Return the (X, Y) coordinate for the center point of the cell that contains the specified text.  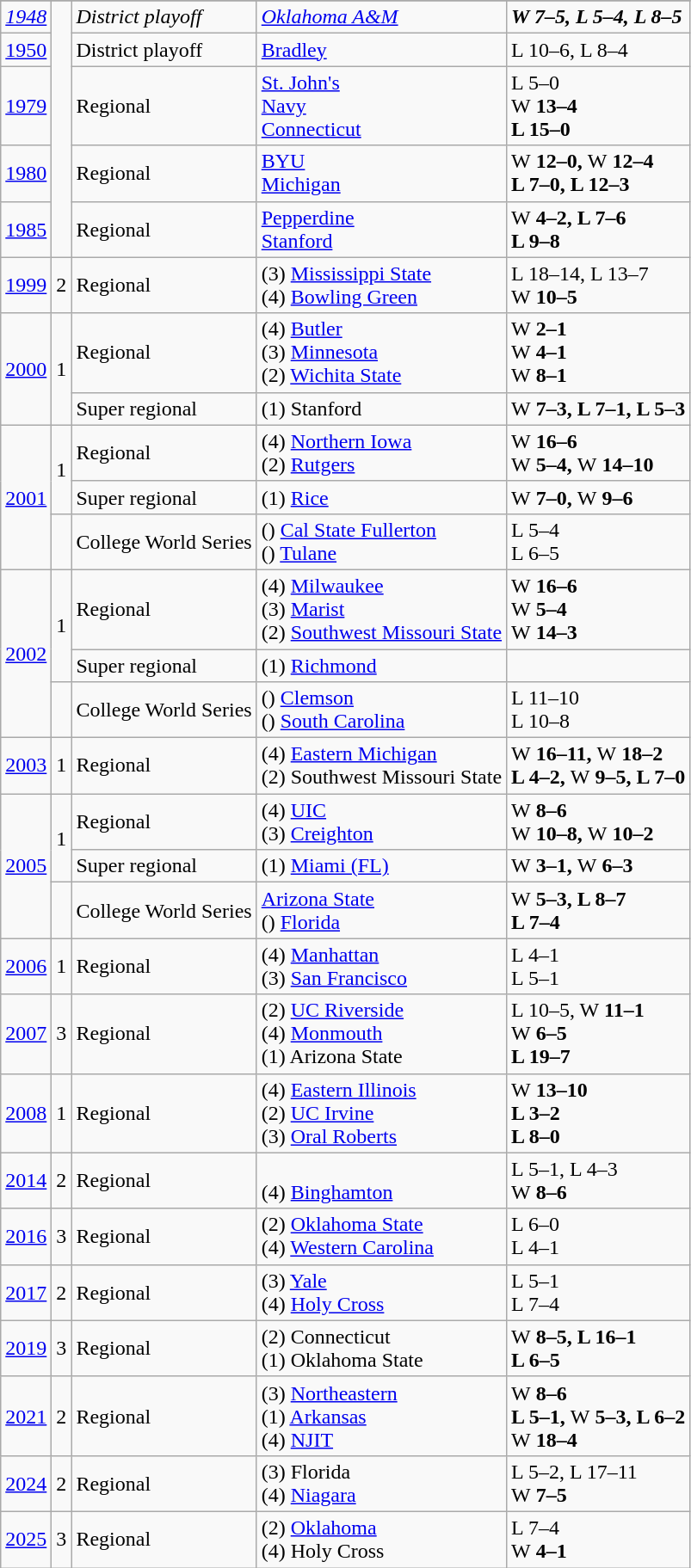
L 6–0 L 4–1 (599, 1237)
2001 (26, 497)
2016 (26, 1237)
W 7–5, L 5–4, L 8–5 (599, 17)
W 7–0, W 9–6 (599, 497)
W 5–3, L 8–7 L 7–4 (599, 910)
W 8–6 L 5–1, W 5–3, L 6–2 W 18–4 (599, 1416)
W 8–6 W 10–8, W 10–2 (599, 822)
2014 (26, 1180)
2017 (26, 1292)
(4) Butler (3) Minnesota (2) Wichita State (381, 353)
1979 (26, 106)
2003 (26, 766)
Arizona State () Florida (381, 910)
Oklahoma A&M (381, 17)
W 7–3, L 7–1, L 5–3 (599, 409)
W 2–1 W 4–1 W 8–1 (599, 353)
() Clemson () South Carolina (381, 710)
(1) Rice (381, 497)
(4) UIC (3) Creighton (381, 822)
() Cal State Fullerton () Tulane (381, 542)
W 16–6 W 5–4 W 14–3 (599, 609)
(4) Eastern Michigan (2) Southwest Missouri State (381, 766)
St. John's Navy Connecticut (381, 106)
W 16–11, W 18–2 L 4–2, W 9–5, L 7–0 (599, 766)
(1) Stanford (381, 409)
L 5–1 L 7–4 (599, 1292)
(3) Florida (4) Niagara (381, 1483)
2021 (26, 1416)
2024 (26, 1483)
2008 (26, 1113)
L 10–6, L 8–4 (599, 50)
(4) Milwaukee (3) Marist (2) Southwest Missouri State (381, 609)
L 5–4 L 6–5 (599, 542)
W 8–5, L 16–1 L 6–5 (599, 1349)
(1) Richmond (381, 665)
L 10–5, W 11–1 W 6–5 L 19–7 (599, 1034)
1985 (26, 229)
W 3–1, W 6–3 (599, 866)
2000 (26, 369)
L 4–1 L 5–1 (599, 967)
2006 (26, 967)
1999 (26, 286)
(4) Manhattan (3) San Francisco (381, 967)
BYU Michigan (381, 174)
1980 (26, 174)
W 16–6 W 5–4, W 14–10 (599, 452)
(2) Oklahoma (4) Holy Cross (381, 1540)
2007 (26, 1034)
L 5–0 W 13–4 L 15–0 (599, 106)
(3) Yale (4) Holy Cross (381, 1292)
W 12–0, W 12–4 L 7–0, L 12–3 (599, 174)
(1) Miami (FL) (381, 866)
1950 (26, 50)
(4) Eastern Illinois (2) UC Irvine (3) Oral Roberts (381, 1113)
(4) Northern Iowa (2) Rutgers (381, 452)
2019 (26, 1349)
(4) Binghamton (381, 1180)
Pepperdine Stanford (381, 229)
2005 (26, 866)
2002 (26, 654)
2025 (26, 1540)
L 7–4 W 4–1 (599, 1540)
1948 (26, 17)
(3) Northeastern (1) Arkansas (4) NJIT (381, 1416)
(3) Mississippi State (4) Bowling Green (381, 286)
(2) UC Riverside (4) Monmouth (1) Arizona State (381, 1034)
W 4–2, L 7–6 L 9–8 (599, 229)
(2) Connecticut (1) Oklahoma State (381, 1349)
L 5–2, L 17–11 W 7–5 (599, 1483)
(2) Oklahoma State (4) Western Carolina (381, 1237)
L 5–1, L 4–3 W 8–6 (599, 1180)
Bradley (381, 50)
L 18–14, L 13–7 W 10–5 (599, 286)
W 13–10 L 3–2 L 8–0 (599, 1113)
L 11–10 L 10–8 (599, 710)
